Extract the [x, y] coordinate from the center of the cell holding the provided text.  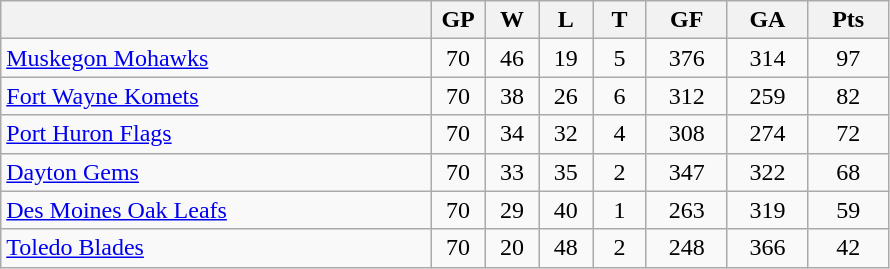
319 [768, 210]
312 [686, 96]
48 [566, 248]
4 [620, 134]
Fort Wayne Komets [216, 96]
322 [768, 172]
GP [458, 20]
32 [566, 134]
GA [768, 20]
46 [512, 58]
29 [512, 210]
5 [620, 58]
274 [768, 134]
248 [686, 248]
Toledo Blades [216, 248]
263 [686, 210]
Des Moines Oak Leafs [216, 210]
82 [848, 96]
42 [848, 248]
366 [768, 248]
97 [848, 58]
33 [512, 172]
1 [620, 210]
W [512, 20]
Dayton Gems [216, 172]
34 [512, 134]
Port Huron Flags [216, 134]
59 [848, 210]
Muskegon Mohawks [216, 58]
259 [768, 96]
308 [686, 134]
38 [512, 96]
GF [686, 20]
347 [686, 172]
26 [566, 96]
20 [512, 248]
19 [566, 58]
68 [848, 172]
314 [768, 58]
35 [566, 172]
40 [566, 210]
376 [686, 58]
T [620, 20]
Pts [848, 20]
6 [620, 96]
L [566, 20]
72 [848, 134]
